Extract the (X, Y) coordinate from the center of the cell holding the provided text.  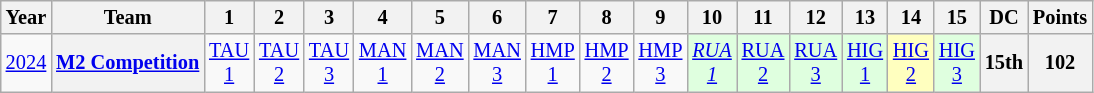
Points (1060, 17)
M2 Competition (128, 63)
102 (1060, 63)
9 (660, 17)
HIG3 (957, 63)
5 (440, 17)
14 (911, 17)
15th (1004, 63)
15 (957, 17)
RUA1 (712, 63)
HMP2 (607, 63)
2 (279, 17)
TAU1 (229, 63)
12 (816, 17)
HIG1 (865, 63)
DC (1004, 17)
RUA2 (764, 63)
13 (865, 17)
Year (26, 17)
10 (712, 17)
6 (496, 17)
MAN1 (382, 63)
4 (382, 17)
8 (607, 17)
2024 (26, 63)
Team (128, 17)
TAU2 (279, 63)
TAU3 (329, 63)
HMP3 (660, 63)
7 (553, 17)
HIG2 (911, 63)
3 (329, 17)
RUA3 (816, 63)
1 (229, 17)
MAN3 (496, 63)
HMP1 (553, 63)
MAN2 (440, 63)
11 (764, 17)
